From the cell containing the given text, extract its center point as (x, y) coordinate. 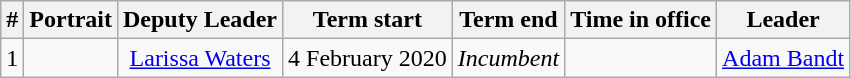
Time in office (641, 20)
# (12, 20)
Deputy Leader (200, 20)
Term end (508, 20)
Portrait (71, 20)
Larissa Waters (200, 58)
1 (12, 58)
Incumbent (508, 58)
Leader (784, 20)
Term start (368, 20)
4 February 2020 (368, 58)
Adam Bandt (784, 58)
